Pinpoint the cell where the given text exists, returning its [X, Y] midpoint coordinate. 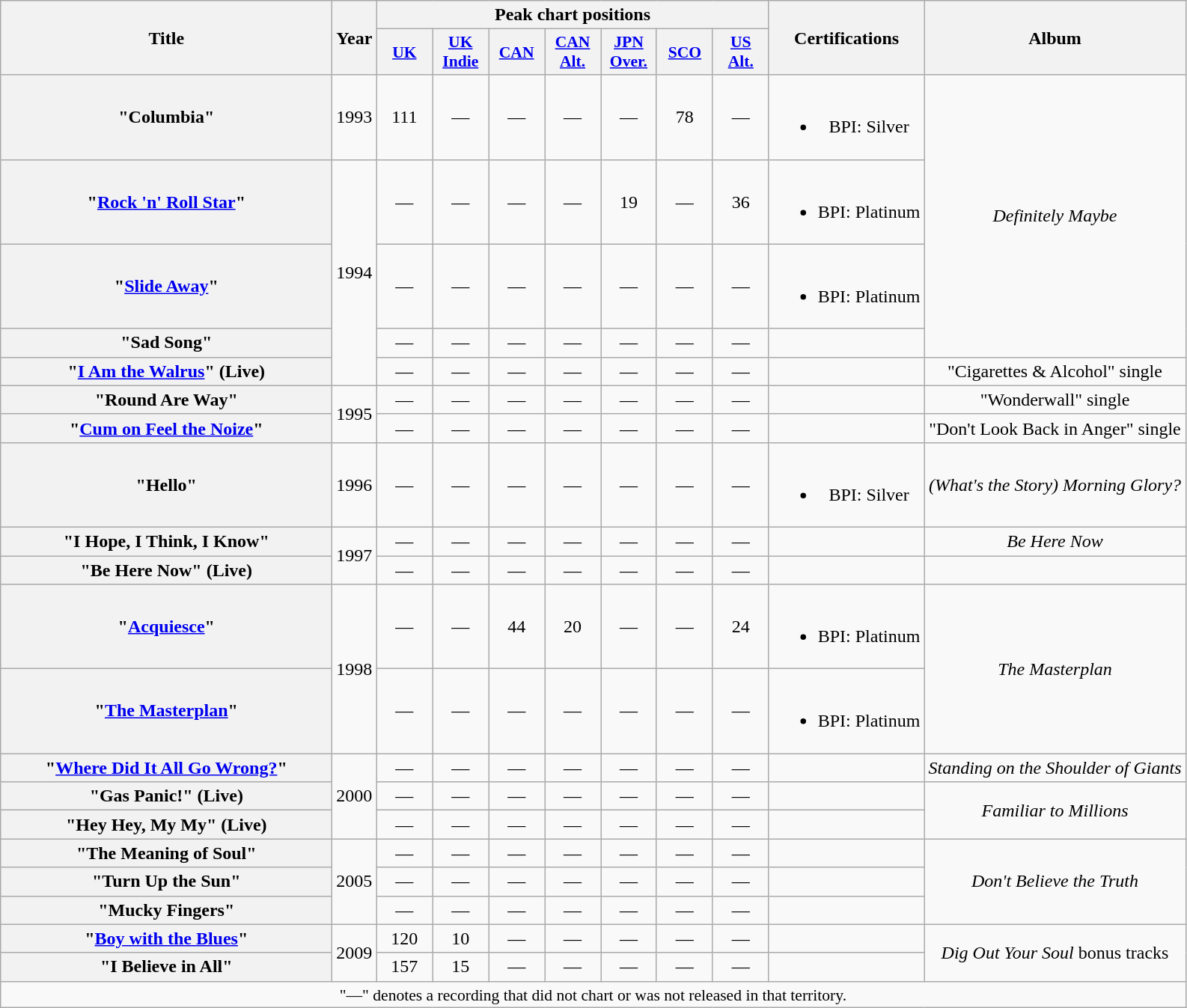
Peak chart positions [573, 15]
"Rock 'n' Roll Star" [166, 202]
Be Here Now [1055, 541]
JPNOver. [629, 52]
Familiar to Millions [1055, 810]
"I Believe in All" [166, 967]
"Don't Look Back in Anger" single [1055, 428]
"Acquiesce" [166, 627]
"The Meaning of Soul" [166, 853]
"Columbia" [166, 117]
36 [741, 202]
1995 [355, 414]
UK [404, 52]
"Where Did It All Go Wrong?" [166, 768]
Standing on the Shoulder of Giants [1055, 768]
1996 [355, 485]
1994 [355, 272]
"Mucky Fingers" [166, 910]
"The Masterplan" [166, 711]
"Be Here Now" (Live) [166, 569]
Certifications [846, 37]
"I Am the Walrus" (Live) [166, 371]
SCO [684, 52]
120 [404, 938]
"Gas Panic!" (Live) [166, 796]
Title [166, 37]
"Cum on Feel the Noize" [166, 428]
10 [461, 938]
"Hey Hey, My My" (Live) [166, 825]
2005 [355, 882]
1993 [355, 117]
"Boy with the Blues" [166, 938]
"Slide Away" [166, 286]
CAN [516, 52]
The Masterplan [1055, 669]
Don't Believe the Truth [1055, 882]
UKIndie [461, 52]
USAlt. [741, 52]
"I Hope, I Think, I Know" [166, 541]
1997 [355, 555]
1998 [355, 669]
111 [404, 117]
2000 [355, 796]
"Sad Song" [166, 343]
CANAlt. [573, 52]
"Cigarettes & Alcohol" single [1055, 371]
44 [516, 627]
"Hello" [166, 485]
"Turn Up the Sun" [166, 882]
20 [573, 627]
Dig Out Your Soul bonus tracks [1055, 953]
24 [741, 627]
"—" denotes a recording that did not chart or was not released in that territory. [593, 995]
Definitely Maybe [1055, 216]
Album [1055, 37]
(What's the Story) Morning Glory? [1055, 485]
15 [461, 967]
78 [684, 117]
2009 [355, 953]
"Round Are Way" [166, 400]
157 [404, 967]
19 [629, 202]
Year [355, 37]
"Wonderwall" single [1055, 400]
